Search for the cell housing the specified text and yield its [X, Y] center coordinate. 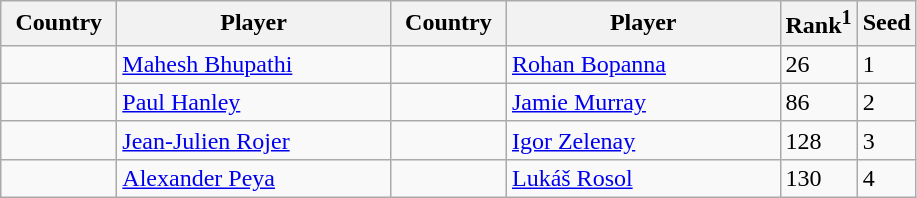
Lukáš Rosol [643, 178]
2 [886, 102]
Paul Hanley [254, 102]
Rank1 [818, 24]
Igor Zelenay [643, 140]
Alexander Peya [254, 178]
Jean-Julien Rojer [254, 140]
86 [818, 102]
4 [886, 178]
Jamie Murray [643, 102]
Rohan Bopanna [643, 64]
130 [818, 178]
1 [886, 64]
Mahesh Bhupathi [254, 64]
26 [818, 64]
128 [818, 140]
3 [886, 140]
Seed [886, 24]
